Detect which cell encompasses the target text, then output its [x, y] center coordinate. 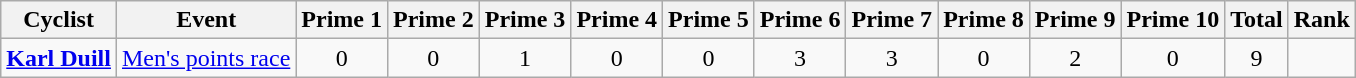
1 [525, 58]
Prime 8 [984, 20]
Rank [1322, 20]
Prime 7 [892, 20]
2 [1075, 58]
Prime 4 [617, 20]
Karl Duill [59, 58]
Prime 1 [342, 20]
Prime 9 [1075, 20]
Event [206, 20]
Men's points race [206, 58]
Cyclist [59, 20]
9 [1257, 58]
Prime 3 [525, 20]
Prime 5 [709, 20]
Total [1257, 20]
Prime 10 [1173, 20]
Prime 6 [800, 20]
Prime 2 [434, 20]
